Locate the cell with the specified text and output its (x, y) center coordinate. 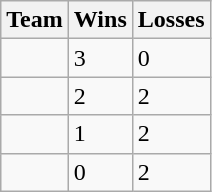
Team (35, 20)
Wins (100, 20)
1 (100, 134)
3 (100, 58)
Losses (171, 20)
